Pinpoint the cell where the given text exists, returning its [X, Y] midpoint coordinate. 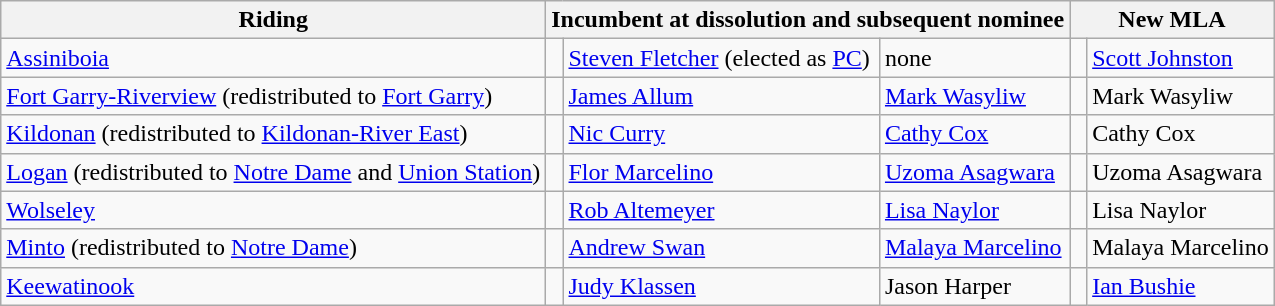
Incumbent at dissolution and subsequent nominee [808, 20]
Fort Garry-Riverview (redistributed to Fort Garry) [274, 96]
Nic Curry [721, 134]
Wolseley [274, 210]
Kildonan (redistributed to Kildonan-River East) [274, 134]
Scott Johnston [1181, 58]
Jason Harper [974, 286]
Flor Marcelino [721, 172]
New MLA [1172, 20]
none [974, 58]
Ian Bushie [1181, 286]
Steven Fletcher (elected as PC) [721, 58]
Logan (redistributed to Notre Dame and Union Station) [274, 172]
Andrew Swan [721, 248]
Minto (redistributed to Notre Dame) [274, 248]
Assiniboia [274, 58]
Riding [274, 20]
Keewatinook [274, 286]
Rob Altemeyer [721, 210]
James Allum [721, 96]
Judy Klassen [721, 286]
